Output the (x, y) coordinate of the center of the cell containing the given text.  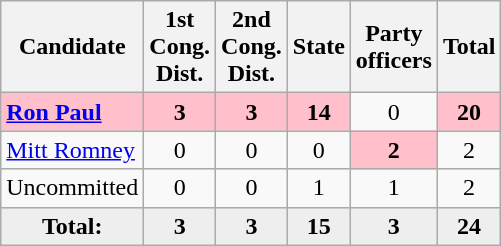
14 (318, 112)
Total (469, 47)
24 (469, 226)
Ron Paul (72, 112)
Mitt Romney (72, 150)
1st Cong. Dist. (180, 47)
Uncommitted (72, 188)
15 (318, 226)
20 (469, 112)
State (318, 47)
Partyofficers (394, 47)
Candidate (72, 47)
Total: (72, 226)
2nd Cong. Dist. (252, 47)
